Determine the [x, y] coordinate at the center of the cell enclosing the given text.  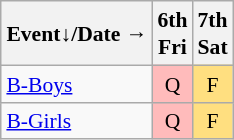
B-Girls [76, 120]
Event↓/Date → [76, 33]
6thFri [172, 33]
B-Boys [76, 84]
7thSat [213, 33]
